Search for the cell housing the specified text and yield its [X, Y] center coordinate. 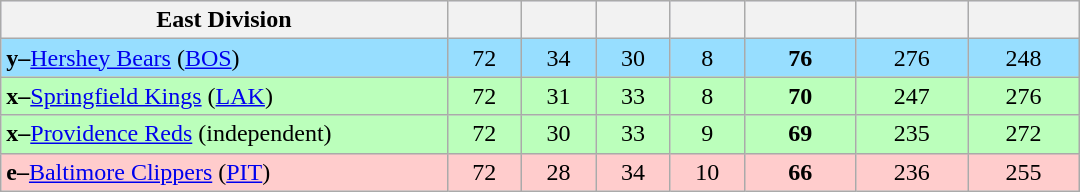
y–Hershey Bears (BOS) [224, 58]
x–Providence Reds (independent) [224, 134]
66 [801, 172]
x–Springfield Kings (LAK) [224, 96]
235 [912, 134]
70 [801, 96]
255 [1024, 172]
272 [1024, 134]
28 [558, 172]
76 [801, 58]
31 [558, 96]
247 [912, 96]
East Division [224, 20]
248 [1024, 58]
9 [707, 134]
10 [707, 172]
69 [801, 134]
236 [912, 172]
e–Baltimore Clippers (PIT) [224, 172]
